Identify which cell holds the provided text, then report its [x, y] central coordinate. 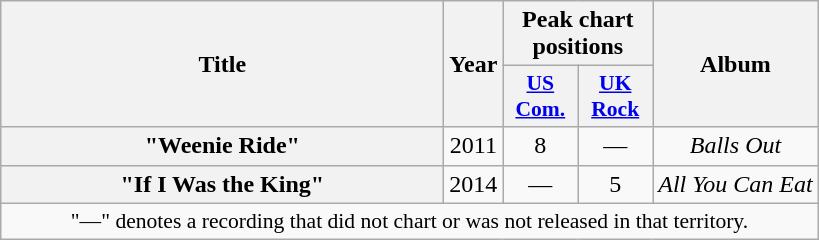
2011 [474, 146]
UKRock [616, 96]
2014 [474, 184]
Balls Out [736, 146]
All You Can Eat [736, 184]
"—" denotes a recording that did not chart or was not released in that territory. [410, 221]
5 [616, 184]
Album [736, 64]
Peak chart positions [578, 34]
Title [222, 64]
"Weenie Ride" [222, 146]
Year [474, 64]
"If I Was the King" [222, 184]
USCom. [540, 96]
8 [540, 146]
